Return (X, Y) of the center of cell containing provided text 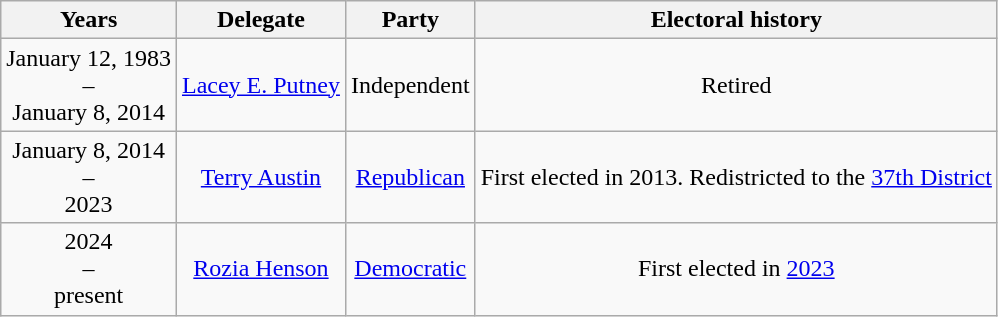
January 8, 2014–2023 (89, 177)
First elected in 2023 (736, 269)
Retired (736, 85)
Republican (410, 177)
Terry Austin (260, 177)
2024–present (89, 269)
Party (410, 20)
Independent (410, 85)
Years (89, 20)
January 12, 1983–January 8, 2014 (89, 85)
First elected in 2013. Redistricted to the 37th District (736, 177)
Delegate (260, 20)
Lacey E. Putney (260, 85)
Rozia Henson (260, 269)
Democratic (410, 269)
Electoral history (736, 20)
